Scan for the cell matching the given text and deliver its [X, Y] coordinate at center. 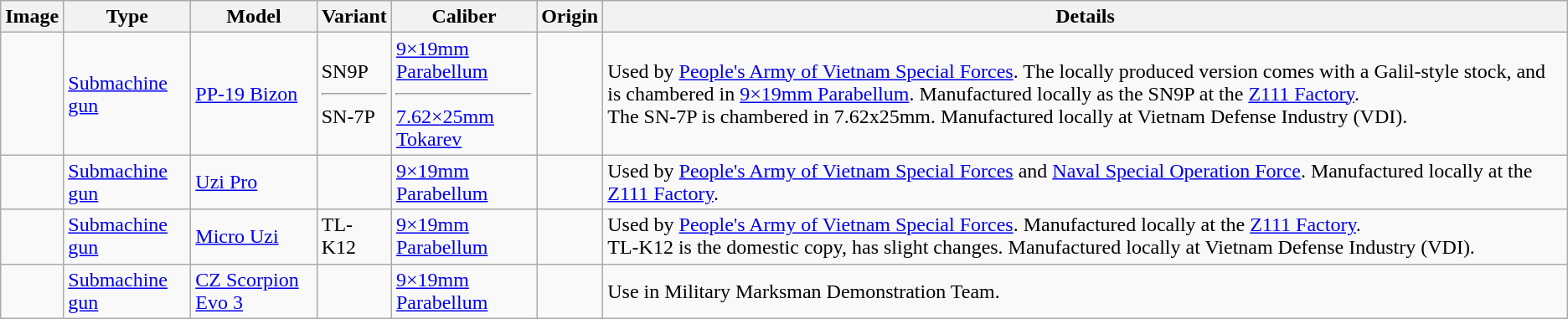
Origin [570, 17]
Details [1086, 17]
Model [254, 17]
Uzi Pro [254, 183]
Variant [353, 17]
Image [32, 17]
TL-K12 [353, 236]
SN9P SN-7P [353, 94]
PP-19 Bizon [254, 94]
Type [127, 17]
Used by People's Army of Vietnam Special Forces and Naval Special Operation Force. Manufactured locally at the Z111 Factory. [1086, 183]
Use in Military Marksman Demonstration Team. [1086, 291]
CZ Scorpion Evo 3 [254, 291]
9×19mm Parabellum7.62×25mm Tokarev [464, 94]
Micro Uzi [254, 236]
Caliber [464, 17]
